Search for the cell housing the specified text and yield its [X, Y] center coordinate. 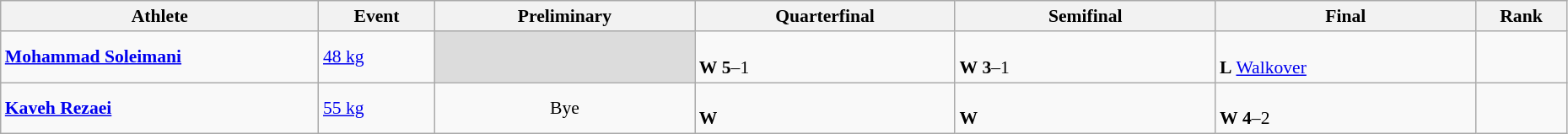
48 kg [376, 57]
Preliminary [565, 16]
Mohammad Soleimani [160, 57]
W 5–1 [825, 57]
Event [376, 16]
Rank [1522, 16]
Quarterfinal [825, 16]
W 3–1 [1085, 57]
Bye [565, 108]
Semifinal [1085, 16]
Kaveh Rezaei [160, 108]
Athlete [160, 16]
L Walkover [1346, 57]
Final [1346, 16]
W 4–2 [1346, 108]
55 kg [376, 108]
